Search for the cell housing the specified text and yield its (x, y) center coordinate. 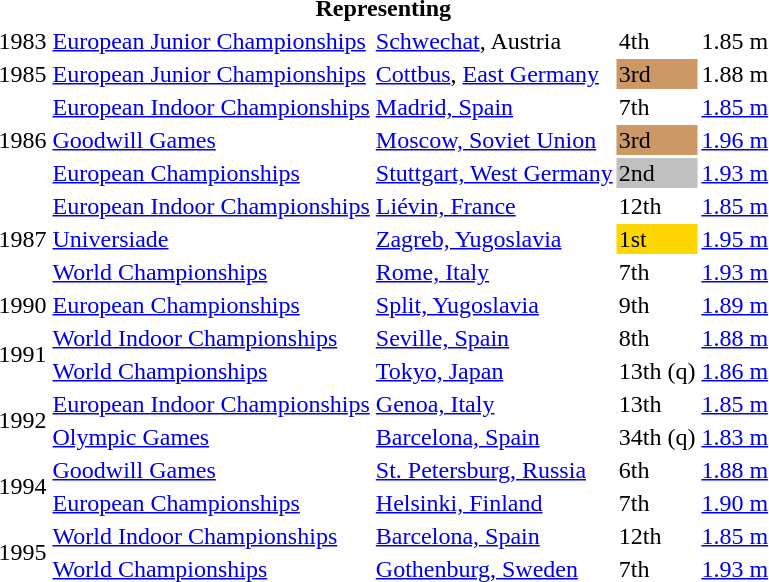
Genoa, Italy (494, 404)
Stuttgart, West Germany (494, 173)
Olympic Games (211, 437)
Schwechat, Austria (494, 41)
13th (657, 404)
Rome, Italy (494, 272)
34th (q) (657, 437)
Seville, Spain (494, 338)
Madrid, Spain (494, 107)
Split, Yugoslavia (494, 305)
Liévin, France (494, 206)
13th (q) (657, 371)
Universiade (211, 239)
St. Petersburg, Russia (494, 470)
4th (657, 41)
2nd (657, 173)
Cottbus, East Germany (494, 74)
Helsinki, Finland (494, 503)
6th (657, 470)
8th (657, 338)
1st (657, 239)
Tokyo, Japan (494, 371)
Zagreb, Yugoslavia (494, 239)
Moscow, Soviet Union (494, 140)
9th (657, 305)
